Provide the [X, Y] coordinate of the cell's center where the given text is located.  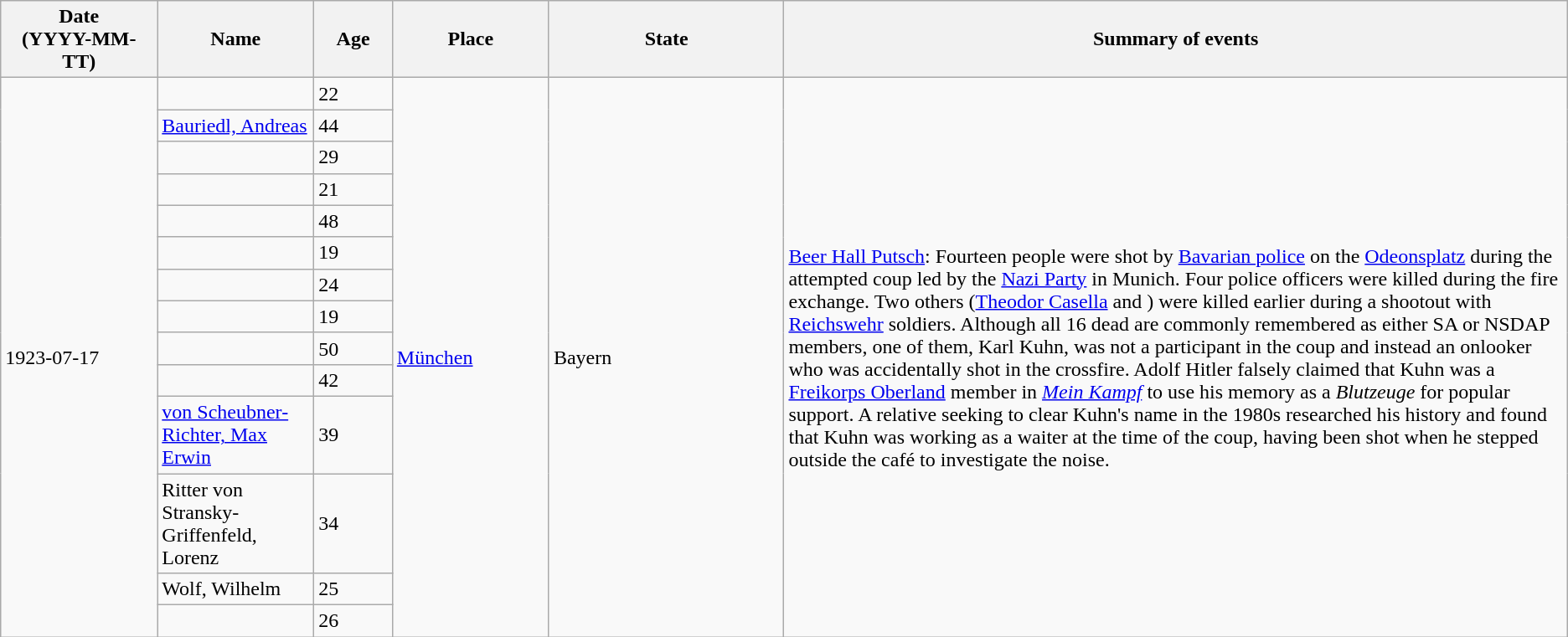
24 [353, 285]
Summary of events [1176, 39]
Age [353, 39]
State [667, 39]
26 [353, 621]
Ritter von Stransky-Griffenfeld, Lorenz [236, 524]
29 [353, 157]
Wolf, Wilhelm [236, 589]
44 [353, 126]
21 [353, 189]
25 [353, 589]
München [471, 357]
50 [353, 348]
22 [353, 94]
34 [353, 524]
48 [353, 221]
Bayern [667, 357]
Name [236, 39]
Place [471, 39]
39 [353, 434]
1923-07-17 [79, 357]
42 [353, 380]
von Scheubner-Richter, Max Erwin [236, 434]
Bauriedl, Andreas [236, 126]
Date(YYYY-MM-TT) [79, 39]
